Scan for the cell matching the given text and deliver its [X, Y] coordinate at center. 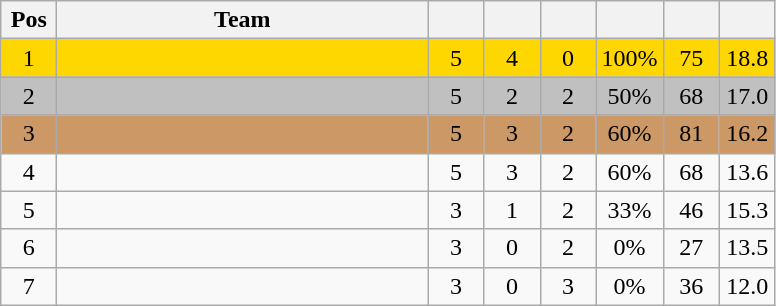
13.6 [747, 172]
36 [691, 286]
13.5 [747, 248]
46 [691, 210]
81 [691, 134]
75 [691, 58]
18.8 [747, 58]
15.3 [747, 210]
6 [29, 248]
16.2 [747, 134]
100% [630, 58]
Team [242, 20]
12.0 [747, 286]
50% [630, 96]
Pos [29, 20]
27 [691, 248]
17.0 [747, 96]
33% [630, 210]
7 [29, 286]
